Determine the (X, Y) coordinate at the center of the cell enclosing the given text.  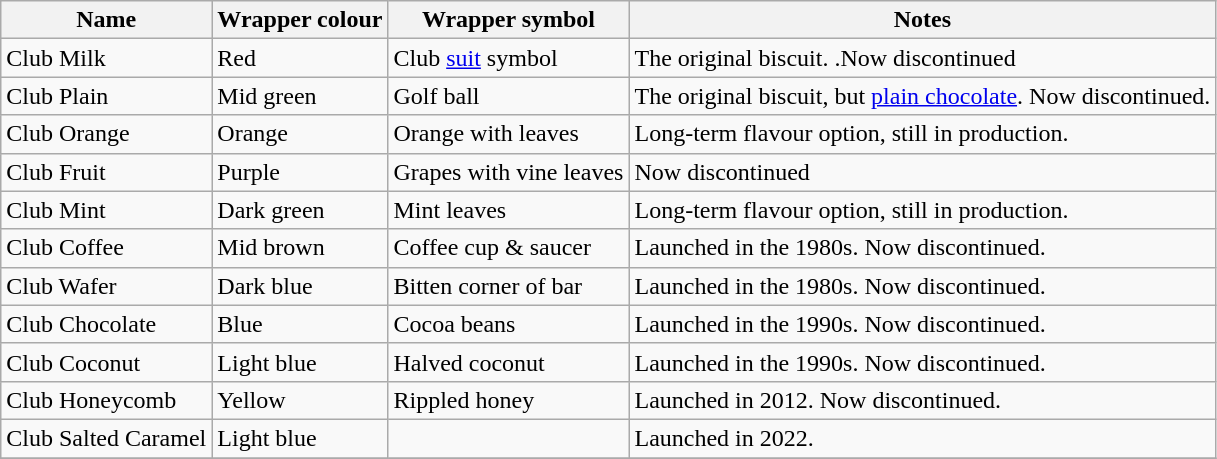
Grapes with vine leaves (508, 172)
Orange with leaves (508, 134)
Mid green (300, 96)
Wrapper symbol (508, 20)
Club Milk (106, 58)
Club Coffee (106, 248)
Now discontinued (922, 172)
The original biscuit. .Now discontinued (922, 58)
Club Coconut (106, 362)
Bitten corner of bar (508, 286)
Golf ball (508, 96)
Club Wafer (106, 286)
Club Honeycomb (106, 400)
Club Orange (106, 134)
Club Mint (106, 210)
Mid brown (300, 248)
Club Fruit (106, 172)
The original biscuit, but plain chocolate. Now discontinued. (922, 96)
Purple (300, 172)
Notes (922, 20)
Dark blue (300, 286)
Dark green (300, 210)
Rippled honey (508, 400)
Club Chocolate (106, 324)
Wrapper colour (300, 20)
Coffee cup & saucer (508, 248)
Launched in 2012. Now discontinued. (922, 400)
Name (106, 20)
Launched in 2022. (922, 438)
Red (300, 58)
Club Plain (106, 96)
Club suit symbol (508, 58)
Halved coconut (508, 362)
Cocoa beans (508, 324)
Mint leaves (508, 210)
Orange (300, 134)
Yellow (300, 400)
Club Salted Caramel (106, 438)
Blue (300, 324)
